Provide the (X, Y) coordinate of the cell's center where the given text is located.  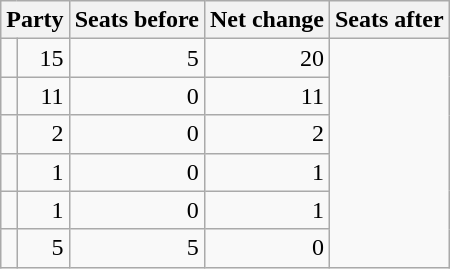
15 (43, 58)
Net change (266, 20)
Seats after (389, 20)
Seats before (136, 20)
20 (266, 58)
Party (35, 20)
